Identify which cell holds the provided text, then report its [X, Y] central coordinate. 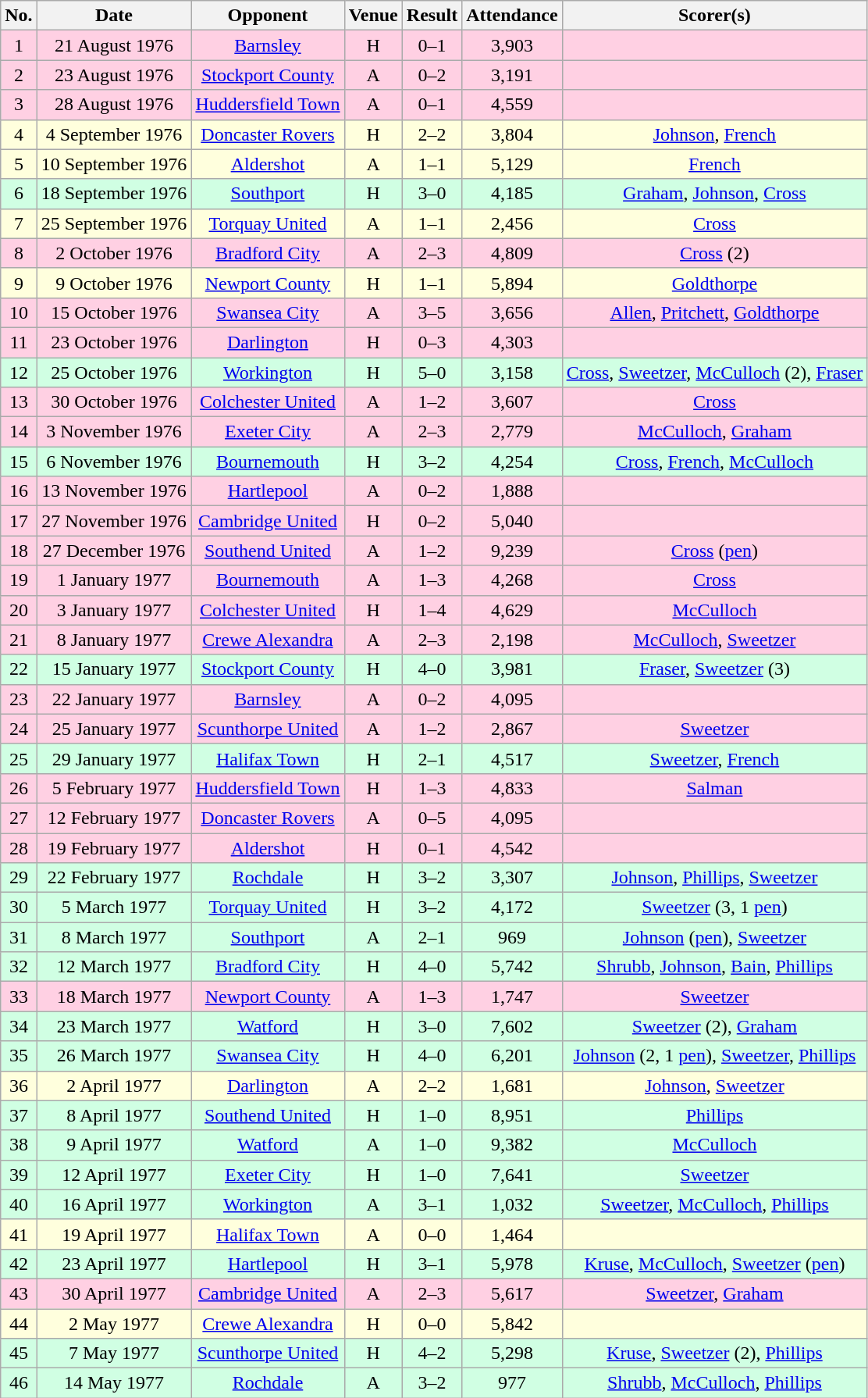
23 August 1976 [114, 75]
33 [19, 997]
10 [19, 312]
Cross (2) [715, 253]
6 [19, 194]
4,833 [512, 788]
44 [19, 1324]
23 April 1977 [114, 1264]
Sweetzer, McCulloch, Phillips [715, 1204]
4,517 [512, 758]
Kruse, Sweetzer (2), Phillips [715, 1353]
4,629 [512, 610]
27 December 1976 [114, 551]
Attendance [512, 16]
5,894 [512, 283]
19 April 1977 [114, 1234]
21 [19, 640]
12 [19, 373]
Salman [715, 788]
8 January 1977 [114, 640]
4,303 [512, 342]
1 January 1977 [114, 580]
29 January 1977 [114, 758]
3,607 [512, 402]
28 August 1976 [114, 105]
45 [19, 1353]
29 [19, 878]
Cross (pen) [715, 551]
30 [19, 908]
24 [19, 729]
Goldthorpe [715, 283]
4,172 [512, 908]
5,298 [512, 1353]
3 November 1976 [114, 432]
Johnson (pen), Sweetzer [715, 937]
32 [19, 967]
Johnson, Phillips, Sweetzer [715, 878]
9,239 [512, 551]
25 [19, 758]
Scorer(s) [715, 16]
25 September 1976 [114, 223]
23 October 1976 [114, 342]
Cross, French, McCulloch [715, 462]
3–5 [432, 312]
3 January 1977 [114, 610]
Sweetzer, French [715, 758]
15 [19, 462]
37 [19, 1115]
No. [19, 16]
7 [19, 223]
22 [19, 669]
4–2 [432, 1353]
Phillips [715, 1115]
23 March 1977 [114, 1026]
5,129 [512, 164]
26 [19, 788]
Sweetzer (3, 1 pen) [715, 908]
22 January 1977 [114, 699]
McCulloch, Graham [715, 432]
977 [512, 1383]
23 [19, 699]
3,981 [512, 669]
Date [114, 16]
8 April 1977 [114, 1115]
10 September 1976 [114, 164]
French [715, 164]
4,559 [512, 105]
28 [19, 847]
21 August 1976 [114, 45]
12 March 1977 [114, 967]
1,747 [512, 997]
5 [19, 164]
8 March 1977 [114, 937]
7,641 [512, 1175]
1,464 [512, 1234]
Shrubb, Johnson, Bain, Phillips [715, 967]
30 April 1977 [114, 1293]
Allen, Pritchett, Goldthorpe [715, 312]
1,032 [512, 1204]
4,542 [512, 847]
Opponent [268, 16]
18 [19, 551]
Fraser, Sweetzer (3) [715, 669]
13 November 1976 [114, 491]
31 [19, 937]
Cross, Sweetzer, McCulloch (2), Fraser [715, 373]
5,742 [512, 967]
7,602 [512, 1026]
Shrubb, McCulloch, Phillips [715, 1383]
27 [19, 818]
4,185 [512, 194]
46 [19, 1383]
22 February 1977 [114, 878]
3,307 [512, 878]
4,254 [512, 462]
Sweetzer, Graham [715, 1293]
Graham, Johnson, Cross [715, 194]
8,951 [512, 1115]
18 September 1976 [114, 194]
4,809 [512, 253]
2,198 [512, 640]
2 May 1977 [114, 1324]
1,888 [512, 491]
9 [19, 283]
4 September 1976 [114, 134]
3 [19, 105]
20 [19, 610]
3,191 [512, 75]
3,158 [512, 373]
5,617 [512, 1293]
5,842 [512, 1324]
43 [19, 1293]
14 May 1977 [114, 1383]
Kruse, McCulloch, Sweetzer (pen) [715, 1264]
3,656 [512, 312]
Johnson, Sweetzer [715, 1086]
40 [19, 1204]
Venue [373, 16]
9 October 1976 [114, 283]
0–3 [432, 342]
5,040 [512, 521]
7 May 1977 [114, 1353]
27 November 1976 [114, 521]
2 October 1976 [114, 253]
Result [432, 16]
4 [19, 134]
1 [19, 45]
41 [19, 1234]
15 January 1977 [114, 669]
2 April 1977 [114, 1086]
12 February 1977 [114, 818]
17 [19, 521]
McCulloch, Sweetzer [715, 640]
9,382 [512, 1145]
0–5 [432, 818]
19 February 1977 [114, 847]
4,268 [512, 580]
5 March 1977 [114, 908]
18 March 1977 [114, 997]
3,804 [512, 134]
5–0 [432, 373]
969 [512, 937]
36 [19, 1086]
2,867 [512, 729]
1–4 [432, 610]
42 [19, 1264]
39 [19, 1175]
25 October 1976 [114, 373]
13 [19, 402]
5 February 1977 [114, 788]
6,201 [512, 1056]
16 April 1977 [114, 1204]
Sweetzer (2), Graham [715, 1026]
30 October 1976 [114, 402]
9 April 1977 [114, 1145]
35 [19, 1056]
25 January 1977 [114, 729]
26 March 1977 [114, 1056]
5,978 [512, 1264]
8 [19, 253]
34 [19, 1026]
2,456 [512, 223]
14 [19, 432]
2 [19, 75]
2,779 [512, 432]
15 October 1976 [114, 312]
12 April 1977 [114, 1175]
1,681 [512, 1086]
16 [19, 491]
Johnson (2, 1 pen), Sweetzer, Phillips [715, 1056]
38 [19, 1145]
Johnson, French [715, 134]
6 November 1976 [114, 462]
3,903 [512, 45]
19 [19, 580]
11 [19, 342]
